Provide the [X, Y] coordinate of the cell's center where the given text is located.  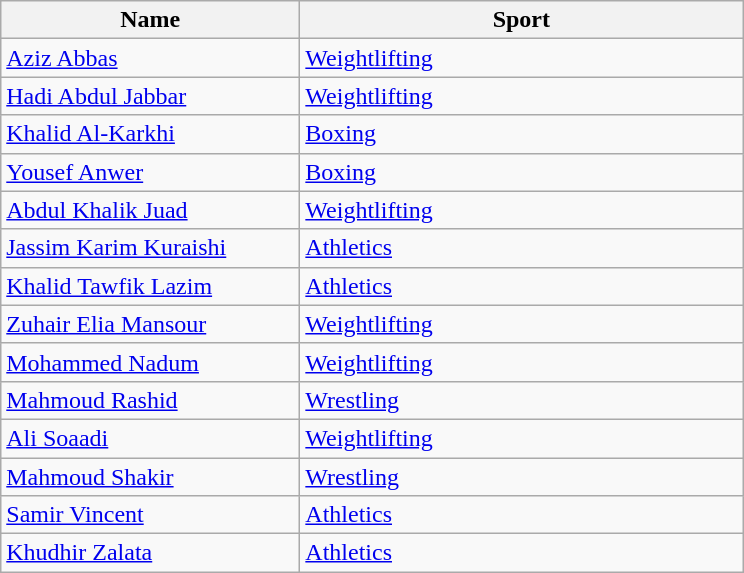
Mahmoud Rashid [150, 400]
Mohammed Nadum [150, 362]
Khudhir Zalata [150, 553]
Khalid Al-Karkhi [150, 134]
Aziz Abbas [150, 58]
Name [150, 20]
Samir Vincent [150, 515]
Sport [522, 20]
Abdul Khalik Juad [150, 210]
Hadi Abdul Jabbar [150, 96]
Jassim Karim Kuraishi [150, 248]
Zuhair Elia Mansour [150, 324]
Yousef Anwer [150, 172]
Ali Soaadi [150, 438]
Khalid Tawfik Lazim [150, 286]
Mahmoud Shakir [150, 477]
